Locate the cell with the specified text and output its [x, y] center coordinate. 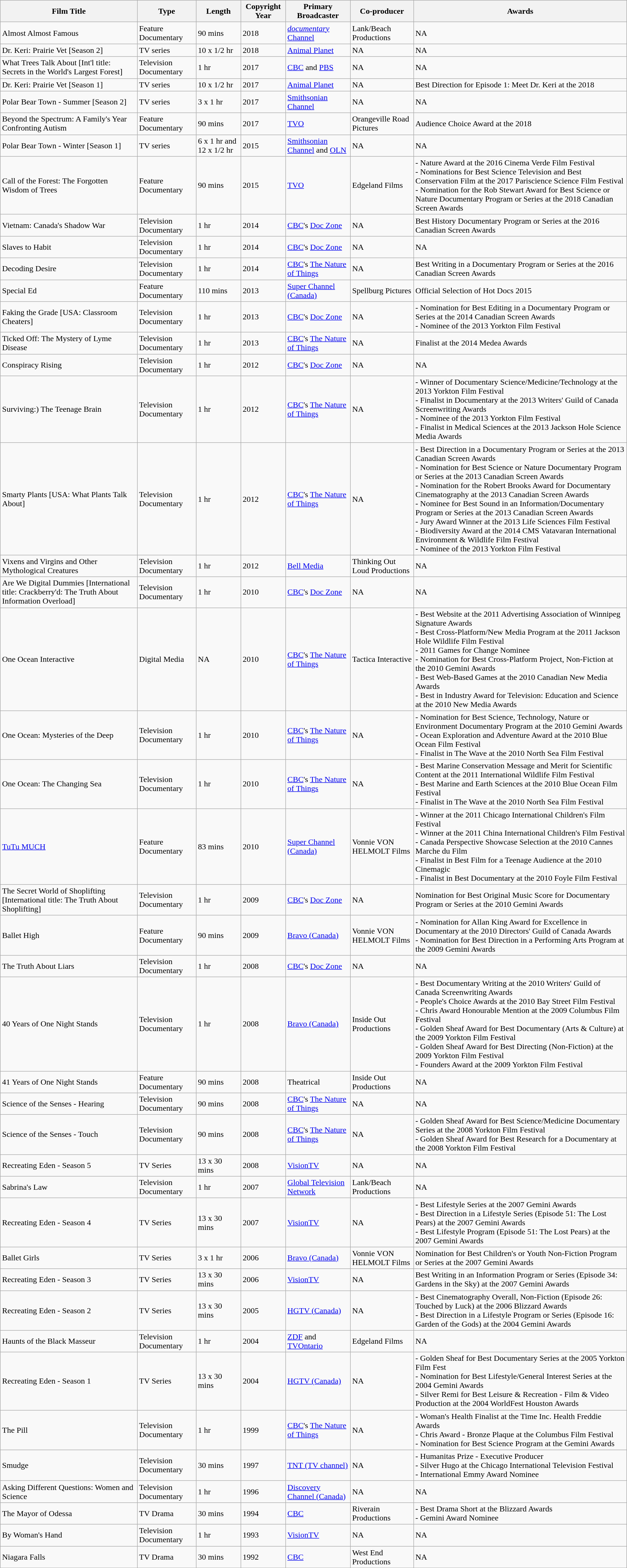
Polar Bear Town - Winter [Season 1] [69, 145]
Vietnam: Canada's Shadow War [69, 225]
Spellburg Pictures [382, 291]
1994 [263, 1513]
Recreating Eden - Season 1 [69, 1381]
40 Years of One Night Stands [69, 1024]
Orangeville Road Pictures [382, 124]
Haunts of the Black Masseur [69, 1341]
Recreating Eden - Season 4 [69, 1223]
Smarty Plants [USA: What Plants Talk About] [69, 499]
1997 [263, 1465]
The Secret World of Shoplifting [International title: The Truth About Shoplifting] [69, 900]
Ticked Off: The Mystery of Lyme Disease [69, 343]
110 mins [218, 291]
One Ocean: Mysteries of the Deep [69, 735]
Riverain Productions [382, 1513]
Digital Media [167, 659]
- Nomination for Best Editing in a Documentary Program or Series at the 2014 Canadian Screen Awards- Nominee of the 2013 Yorkton Film Festival [520, 317]
Recreating Eden - Season 5 [69, 1166]
Science of the Senses - Hearing [69, 1104]
TNT (TV channel) [318, 1465]
The Mayor of Odessa [69, 1513]
Dr. Keri: Prairie Vet [Season 1] [69, 85]
Science of the Senses - Touch [69, 1135]
Nomination for Best Children's or Youth Non-Fiction Program or Series at the 2007 Gemini Awards [520, 1258]
- Best Drama Short at the Blizzard Awards- Gemini Award Nominee [520, 1513]
1993 [263, 1535]
Conspiracy Rising [69, 365]
By Woman's Hand [69, 1535]
Best Writing in a Documentary Program or Series at the 2016 Canadian Screen Awards [520, 268]
Best History Documentary Program or Series at the 2016 Canadian Screen Awards [520, 225]
2005 [263, 1310]
6 x 1 hr and 12 x 1/2 hr [218, 145]
1992 [263, 1557]
Co-producer [382, 11]
Asking Different Questions: Women and Science [69, 1492]
Type [167, 11]
Surviving:) The Teenage Brain [69, 409]
The Truth About Liars [69, 966]
The Pill [69, 1430]
- Humanitas Prize - Executive Producer- Silver Hugo at the Chicago International Television Festival- International Emmy Award Nominee [520, 1465]
41 Years of One Night Stands [69, 1082]
Bell Media [318, 566]
Ballet High [69, 935]
Ballet Girls [69, 1258]
Faking the Grade [USA: Classroom Cheaters] [69, 317]
Copyright Year [263, 11]
Recreating Eden - Season 3 [69, 1279]
Global Television Network [318, 1187]
Tactica Interactive [382, 659]
Film Title [69, 11]
Decoding Desire [69, 268]
CBC and PBS [318, 68]
Theatrical [318, 1082]
documentary Channel [318, 33]
West End Productions [382, 1557]
Polar Bear Town - Summer [Season 2] [69, 102]
Awards [520, 11]
Dr. Keri: Prairie Vet [Season 2] [69, 50]
Special Ed [69, 291]
Audience Choice Award at the 2018 [520, 124]
Almost Almost Famous [69, 33]
Vixens and Virgins and Other Mythological Creatures [69, 566]
Smithsonian Channel and OLN [318, 145]
Nomination for Best Original Music Score for Documentary Program or Series at the 2010 Gemini Awards [520, 900]
Niagara Falls [69, 1557]
What Trees Talk About [Int'l title: Secrets in the World's Largest Forest] [69, 68]
One Ocean: The Changing Sea [69, 784]
Best Direction for Episode 1: Meet Dr. Keri at the 2018 [520, 85]
Official Selection of Hot Docs 2015 [520, 291]
Thinking Out Loud Productions [382, 566]
Smithsonian Channel [318, 102]
ZDF and TVOntario [318, 1341]
Length [218, 11]
Best Writing in an Information Program or Series (Episode 34: Gardens in the Sky) at the 2007 Gemini Awards [520, 1279]
Smudge [69, 1465]
Call of the Forest: The Forgotten Wisdom of Trees [69, 185]
Recreating Eden - Season 2 [69, 1310]
Finalist at the 2014 Medea Awards [520, 343]
1996 [263, 1492]
1999 [263, 1430]
Beyond the Spectrum: A Family's Year Confronting Autism [69, 124]
One Ocean Interactive [69, 659]
TuTu MUCH [69, 846]
83 mins [218, 846]
Primary Broadcaster [318, 11]
Are We Digital Dummies [International title: Crackberry'd: The Truth About Information Overload] [69, 592]
Slaves to Habit [69, 247]
Sabrina's Law [69, 1187]
Discovery Channel (Canada) [318, 1492]
